Provide the (x, y) coordinate of the cell's center where the given text is located.  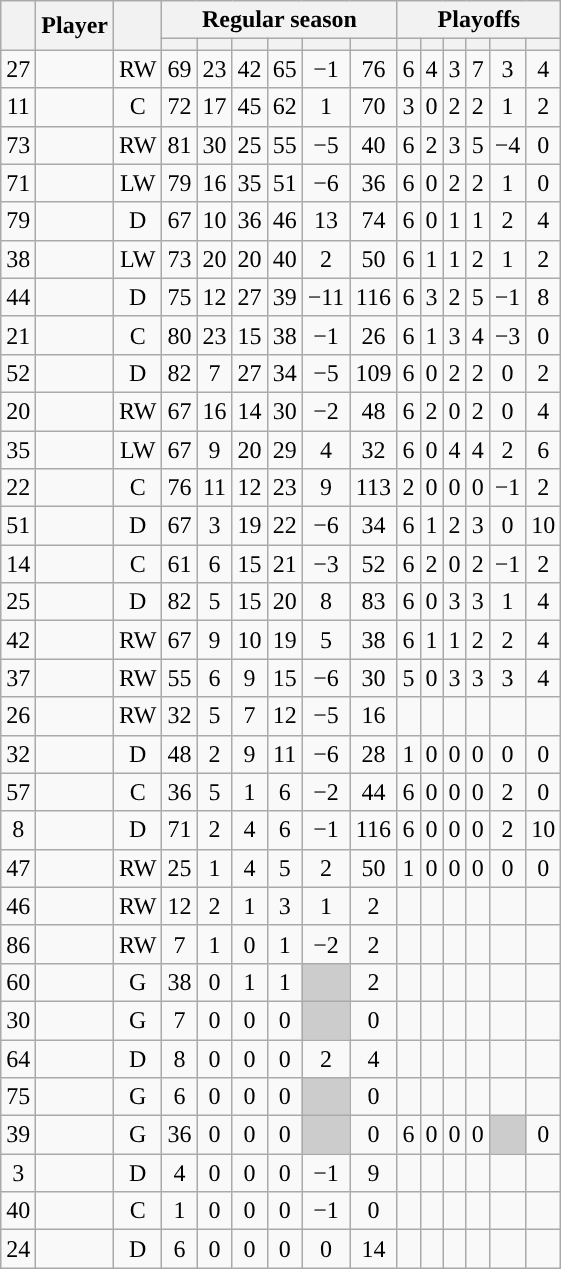
45 (250, 107)
−4 (508, 145)
13 (326, 221)
24 (18, 1249)
Regular season (280, 20)
70 (374, 107)
Player (75, 26)
83 (374, 602)
113 (374, 488)
86 (18, 944)
47 (18, 868)
72 (180, 107)
65 (284, 69)
28 (374, 754)
−11 (326, 297)
69 (180, 69)
61 (180, 564)
29 (284, 449)
74 (374, 221)
80 (180, 335)
64 (18, 1059)
17 (214, 107)
Playoffs (479, 20)
109 (374, 373)
60 (18, 982)
81 (180, 145)
37 (18, 678)
62 (284, 107)
57 (18, 792)
